Pinpoint the cell where the given text exists, returning its [X, Y] midpoint coordinate. 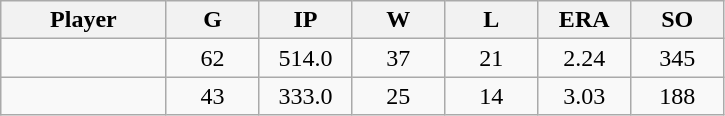
SO [678, 20]
25 [398, 96]
ERA [584, 20]
Player [84, 20]
3.03 [584, 96]
W [398, 20]
62 [212, 58]
21 [492, 58]
L [492, 20]
G [212, 20]
37 [398, 58]
333.0 [306, 96]
14 [492, 96]
188 [678, 96]
345 [678, 58]
514.0 [306, 58]
IP [306, 20]
43 [212, 96]
2.24 [584, 58]
